Detect which cell encompasses the target text, then output its (x, y) center coordinate. 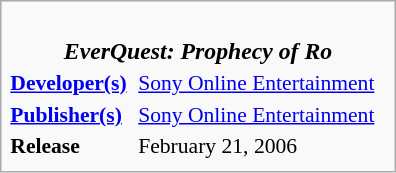
Publisher(s) (72, 114)
Release (72, 146)
Developer(s) (72, 83)
EverQuest: Prophecy of Ro (198, 38)
February 21, 2006 (262, 146)
